For the text-containing cell, return its midpoint in (x, y) coordinate format. 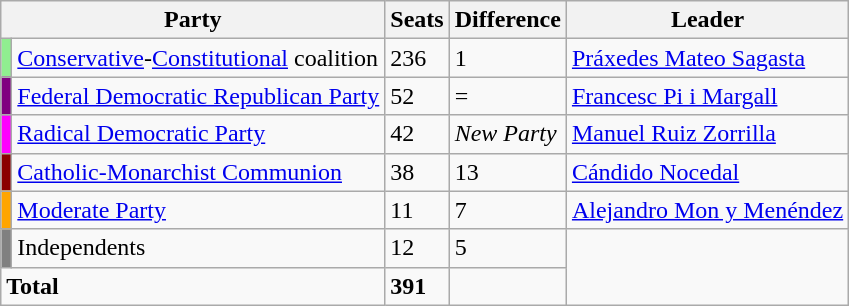
Catholic-Monarchist Communion (198, 172)
Manuel Ruiz Zorrilla (707, 134)
Seats (417, 20)
Cándido Nocedal (707, 172)
Alejandro Mon y Menéndez (707, 210)
Total (193, 286)
Moderate Party (198, 210)
1 (508, 58)
236 (417, 58)
Radical Democratic Party (198, 134)
Francesc Pi i Margall (707, 96)
Conservative-Constitutional coalition (198, 58)
391 (417, 286)
Federal Democratic Republican Party (198, 96)
= (508, 96)
Difference (508, 20)
New Party (508, 134)
42 (417, 134)
52 (417, 96)
Independents (198, 248)
Party (193, 20)
12 (417, 248)
5 (508, 248)
Leader (707, 20)
11 (417, 210)
13 (508, 172)
7 (508, 210)
38 (417, 172)
Práxedes Mateo Sagasta (707, 58)
